Locate the cell with the specified text and output its [X, Y] center coordinate. 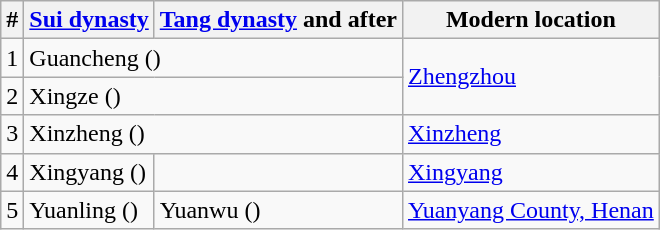
5 [12, 210]
Yuanyang County, Henan [530, 210]
Xingze () [214, 96]
Yuanling () [89, 210]
Zhengzhou [530, 77]
Tang dynasty and after [278, 20]
Guancheng () [214, 58]
2 [12, 96]
Xinzheng [530, 134]
1 [12, 58]
# [12, 20]
Xingyang [530, 172]
3 [12, 134]
Xinzheng () [214, 134]
Modern location [530, 20]
Sui dynasty [89, 20]
Yuanwu () [278, 210]
4 [12, 172]
Xingyang () [89, 172]
